Scan for the cell matching the given text and deliver its (x, y) coordinate at center. 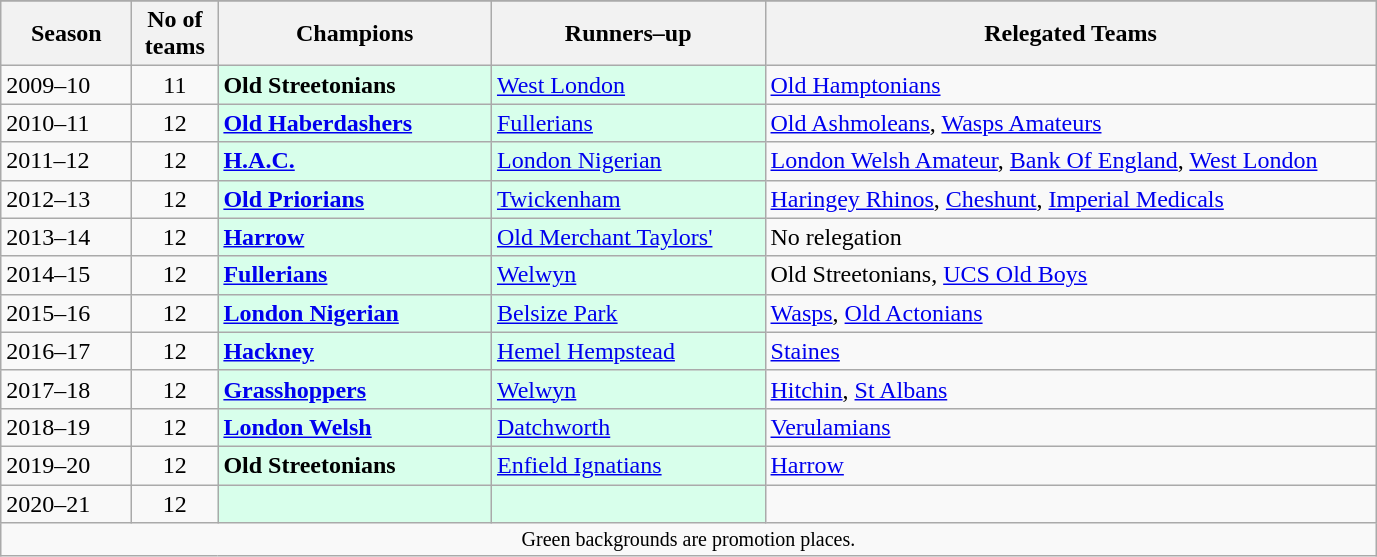
Green backgrounds are promotion places. (688, 540)
Old Ashmoleans, Wasps Amateurs (1070, 123)
2020–21 (66, 503)
2019–20 (66, 465)
Hitchin, St Albans (1070, 389)
2010–11 (66, 123)
No relegation (1070, 237)
2015–16 (66, 313)
Enfield Ignatians (628, 465)
Hemel Hempstead (628, 351)
Haringey Rhinos, Cheshunt, Imperial Medicals (1070, 199)
2016–17 (66, 351)
Wasps, Old Actonians (1070, 313)
2017–18 (66, 389)
Old Priorians (355, 199)
Verulamians (1070, 427)
2009–10 (66, 85)
2012–13 (66, 199)
London Welsh (355, 427)
Belsize Park (628, 313)
2018–19 (66, 427)
2013–14 (66, 237)
London Welsh Amateur, Bank Of England, West London (1070, 161)
No of teams (175, 34)
Datchworth (628, 427)
Relegated Teams (1070, 34)
Grasshoppers (355, 389)
Old Merchant Taylors' (628, 237)
2011–12 (66, 161)
Champions (355, 34)
Staines (1070, 351)
Hackney (355, 351)
West London (628, 85)
Season (66, 34)
H.A.C. (355, 161)
Old Hamptonians (1070, 85)
Twickenham (628, 199)
Old Haberdashers (355, 123)
Runners–up (628, 34)
2014–15 (66, 275)
11 (175, 85)
Old Streetonians, UCS Old Boys (1070, 275)
